Provide the [X, Y] coordinate of the cell's center where the given text is located.  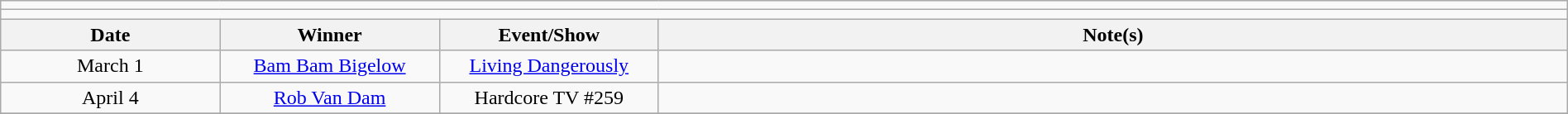
Rob Van Dam [329, 97]
Winner [329, 35]
Living Dangerously [549, 66]
March 1 [111, 66]
Hardcore TV #259 [549, 97]
Note(s) [1113, 35]
Event/Show [549, 35]
Date [111, 35]
April 4 [111, 97]
Bam Bam Bigelow [329, 66]
